Detect which cell encompasses the target text, then output its (X, Y) center coordinate. 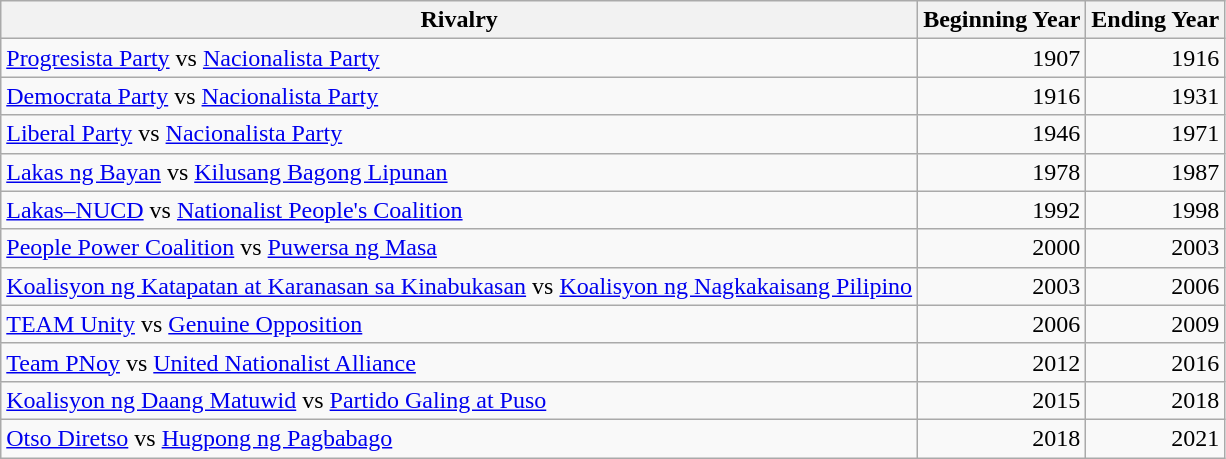
Team PNoy vs United Nationalist Alliance (460, 362)
1998 (1156, 210)
Beginning Year (1002, 20)
1971 (1156, 134)
1931 (1156, 96)
Otso Diretso vs Hugpong ng Pagbabago (460, 438)
Ending Year (1156, 20)
2015 (1002, 400)
TEAM Unity vs Genuine Opposition (460, 324)
2021 (1156, 438)
Progresista Party vs Nacionalista Party (460, 58)
Koalisyon ng Katapatan at Karanasan sa Kinabukasan vs Koalisyon ng Nagkakaisang Pilipino (460, 286)
Liberal Party vs Nacionalista Party (460, 134)
1978 (1002, 172)
1987 (1156, 172)
Koalisyon ng Daang Matuwid vs Partido Galing at Puso (460, 400)
Democrata Party vs Nacionalista Party (460, 96)
Lakas ng Bayan vs Kilusang Bagong Lipunan (460, 172)
1992 (1002, 210)
1907 (1002, 58)
2016 (1156, 362)
Rivalry (460, 20)
1946 (1002, 134)
Lakas–NUCD vs Nationalist People's Coalition (460, 210)
2000 (1002, 248)
2012 (1002, 362)
People Power Coalition vs Puwersa ng Masa (460, 248)
2009 (1156, 324)
